Provide the [x, y] coordinate of the cell's center where the given text is located.  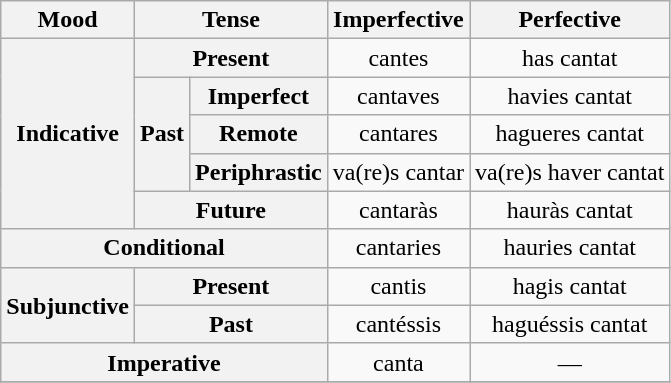
Perfective [570, 20]
hagis cantat [570, 286]
haguéssis cantat [570, 324]
Conditional [164, 248]
— [570, 362]
va(re)s haver cantat [570, 172]
Imperfective [398, 20]
hauràs cantat [570, 210]
canta [398, 362]
cantéssis [398, 324]
Tense [232, 20]
Subjunctive [68, 305]
hagueres cantat [570, 134]
Imperfect [259, 96]
havies cantat [570, 96]
va(re)s cantar [398, 172]
has cantat [570, 58]
cantaves [398, 96]
Imperative [164, 362]
Remote [259, 134]
cantares [398, 134]
Mood [68, 20]
hauries cantat [570, 248]
Periphrastic [259, 172]
Indicative [68, 134]
cantes [398, 58]
cantaries [398, 248]
Future [232, 210]
cantis [398, 286]
cantaràs [398, 210]
